Output the (x, y) coordinate of the center of the cell containing the given text.  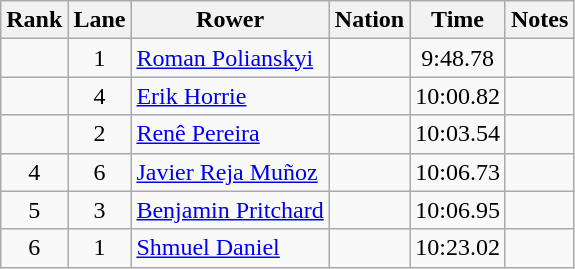
Lane (100, 20)
10:03.54 (458, 134)
9:48.78 (458, 58)
Erik Horrie (230, 96)
10:23.02 (458, 248)
3 (100, 210)
Rower (230, 20)
Notes (539, 20)
Time (458, 20)
Roman Polianskyi (230, 58)
10:00.82 (458, 96)
10:06.73 (458, 172)
5 (34, 210)
Nation (369, 20)
Benjamin Pritchard (230, 210)
Rank (34, 20)
Javier Reja Muñoz (230, 172)
Shmuel Daniel (230, 248)
10:06.95 (458, 210)
2 (100, 134)
Renê Pereira (230, 134)
